Return [x, y] of the center of cell containing provided text 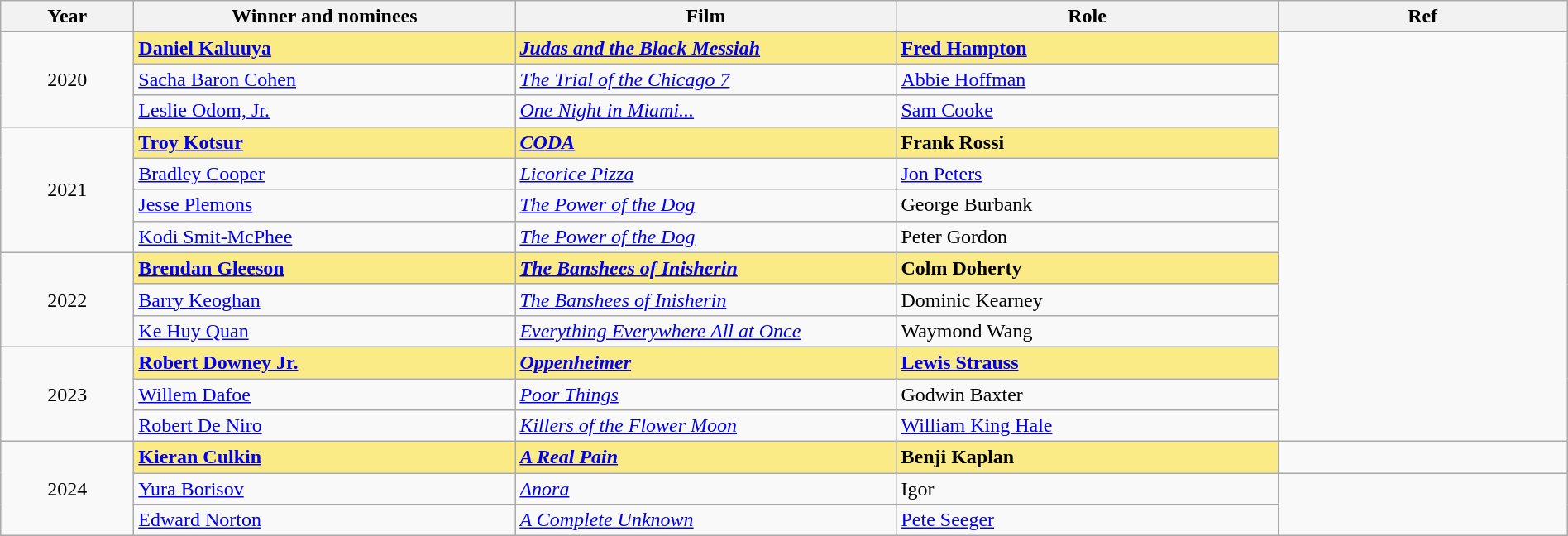
Abbie Hoffman [1087, 79]
Sacha Baron Cohen [324, 79]
A Real Pain [706, 457]
Frank Rossi [1087, 142]
CODA [706, 142]
Anora [706, 489]
Igor [1087, 489]
The Trial of the Chicago 7 [706, 79]
Barry Keoghan [324, 299]
Godwin Baxter [1087, 395]
2023 [68, 394]
Fred Hampton [1087, 48]
Winner and nominees [324, 17]
Killers of the Flower Moon [706, 426]
Edward Norton [324, 520]
Brendan Gleeson [324, 268]
Role [1087, 17]
Ref [1422, 17]
Jon Peters [1087, 174]
One Night in Miami... [706, 111]
Troy Kotsur [324, 142]
Willem Dafoe [324, 395]
Licorice Pizza [706, 174]
Oppenheimer [706, 362]
2024 [68, 489]
Daniel Kaluuya [324, 48]
Jesse Plemons [324, 205]
Lewis Strauss [1087, 362]
Colm Doherty [1087, 268]
Kieran Culkin [324, 457]
Ke Huy Quan [324, 331]
Poor Things [706, 395]
Judas and the Black Messiah [706, 48]
Year [68, 17]
A Complete Unknown [706, 520]
Kodi Smit-McPhee [324, 237]
Film [706, 17]
William King Hale [1087, 426]
Pete Seeger [1087, 520]
2021 [68, 189]
George Burbank [1087, 205]
Dominic Kearney [1087, 299]
2022 [68, 299]
Waymond Wang [1087, 331]
Bradley Cooper [324, 174]
Sam Cooke [1087, 111]
Peter Gordon [1087, 237]
Benji Kaplan [1087, 457]
Leslie Odom, Jr. [324, 111]
Everything Everywhere All at Once [706, 331]
2020 [68, 79]
Robert De Niro [324, 426]
Yura Borisov [324, 489]
Robert Downey Jr. [324, 362]
